Scan for the cell matching the given text and deliver its [x, y] coordinate at center. 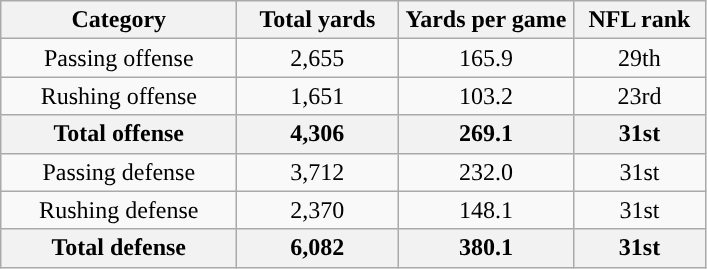
165.9 [486, 58]
148.1 [486, 210]
Rushing offense [119, 96]
6,082 [318, 248]
2,370 [318, 210]
380.1 [486, 248]
2,655 [318, 58]
Total yards [318, 20]
269.1 [486, 134]
4,306 [318, 134]
103.2 [486, 96]
1,651 [318, 96]
23rd [640, 96]
Total defense [119, 248]
Category [119, 20]
232.0 [486, 172]
Rushing defense [119, 210]
NFL rank [640, 20]
29th [640, 58]
Passing defense [119, 172]
Passing offense [119, 58]
3,712 [318, 172]
Yards per game [486, 20]
Total offense [119, 134]
